Search for the cell housing the specified text and yield its [x, y] center coordinate. 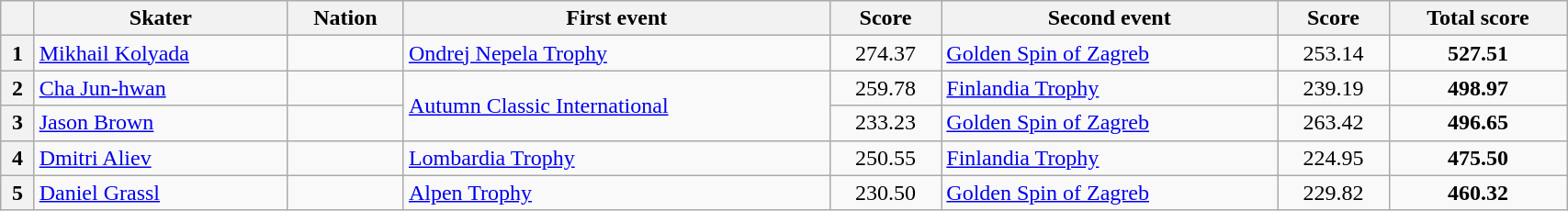
4 [17, 158]
460.32 [1477, 193]
475.50 [1477, 158]
Total score [1477, 18]
230.50 [886, 193]
Cha Jun-hwan [160, 88]
498.97 [1477, 88]
5 [17, 193]
496.65 [1477, 123]
233.23 [886, 123]
1 [17, 53]
Mikhail Kolyada [160, 53]
Dmitri Aliev [160, 158]
253.14 [1334, 53]
Ondrej Nepela Trophy [616, 53]
Nation [345, 18]
Skater [160, 18]
Autumn Classic International [616, 105]
First event [616, 18]
Daniel Grassl [160, 193]
224.95 [1334, 158]
Alpen Trophy [616, 193]
Jason Brown [160, 123]
263.42 [1334, 123]
250.55 [886, 158]
239.19 [1334, 88]
229.82 [1334, 193]
274.37 [886, 53]
2 [17, 88]
Lombardia Trophy [616, 158]
3 [17, 123]
259.78 [886, 88]
527.51 [1477, 53]
Second event [1110, 18]
